Locate the cell with the specified text and output its (X, Y) center coordinate. 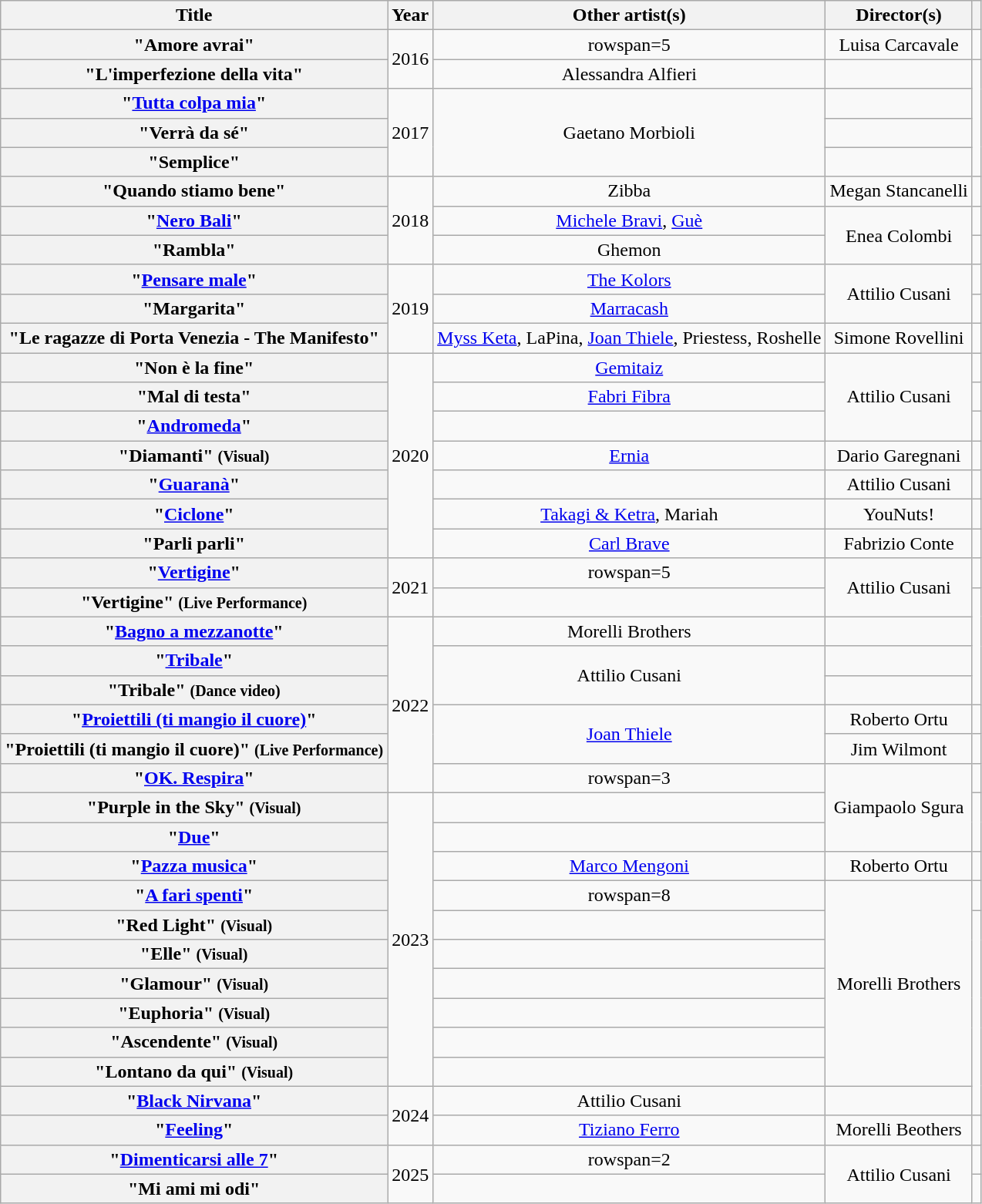
"Amore avrai" (194, 45)
Gaetano Morbioli (629, 133)
"Diamanti" (Visual) (194, 456)
"Mal di testa" (194, 397)
"Dimenticarsi alle 7" (194, 1159)
"Glamour" (Visual) (194, 984)
Michele Bravi, Guè (629, 220)
"A fari spenti" (194, 896)
Luisa Carcavale (899, 45)
rowspan=8 (629, 896)
Giampaolo Sgura (899, 807)
Carl Brave (629, 543)
"L'imperfezione della vita" (194, 74)
Tiziano Ferro (629, 1130)
"Ciclone" (194, 514)
Joan Thiele (629, 734)
Fabri Fibra (629, 397)
"Le ragazze di Porta Venezia - The Manifesto" (194, 338)
Other artist(s) (629, 15)
Marracash (629, 308)
2016 (410, 59)
Ernia (629, 456)
2023 (410, 939)
"Proiettili (ti mangio il cuore)" (Live Performance) (194, 748)
"Rambla" (194, 250)
"Andromeda" (194, 426)
"Tribale" (194, 661)
Myss Keta, LaPina, Joan Thiele, Priestess, Roshelle (629, 338)
Takagi & Ketra, Mariah (629, 514)
rowspan=3 (629, 778)
"Mi ami mi odi" (194, 1189)
"Euphoria" (Visual) (194, 1013)
"Parli parli" (194, 543)
Director(s) (899, 15)
Morelli Beothers (899, 1130)
Simone Rovellini (899, 338)
Title (194, 15)
Marco Mengoni (629, 866)
2017 (410, 133)
YouNuts! (899, 514)
"Pazza musica" (194, 866)
rowspan=2 (629, 1159)
Year (410, 15)
The Kolors (629, 279)
"Vertigine" (Live Performance) (194, 602)
2018 (410, 220)
"Due" (194, 836)
"Black Nirvana" (194, 1101)
Dario Garegnani (899, 456)
"Semplice" (194, 162)
"Margarita" (194, 308)
2020 (410, 456)
Jim Wilmont (899, 748)
2022 (410, 705)
"Tribale" (Dance video) (194, 690)
"Verrà da sé" (194, 133)
Zibba (629, 191)
2024 (410, 1115)
"Lontano da qui" (Visual) (194, 1071)
"Non è la fine" (194, 368)
"Ascendente" (Visual) (194, 1042)
"OK. Respira" (194, 778)
Megan Stancanelli (899, 191)
2019 (410, 308)
"Purple in the Sky" (Visual) (194, 807)
Fabrizio Conte (899, 543)
"Nero Bali" (194, 220)
Gemitaiz (629, 368)
Ghemon (629, 250)
Alessandra Alfieri (629, 74)
Enea Colombi (899, 235)
"Feeling" (194, 1130)
2025 (410, 1174)
2021 (410, 587)
"Bagno a mezzanotte" (194, 631)
"Red Light" (Visual) (194, 925)
"Pensare male" (194, 279)
"Guaranà" (194, 485)
"Vertigine" (194, 573)
"Quando stiamo bene" (194, 191)
"Proiettili (ti mangio il cuore)" (194, 719)
"Tutta colpa mia" (194, 103)
"Elle" (Visual) (194, 954)
